Return the (X, Y) coordinate for the center point of the cell that contains the specified text.  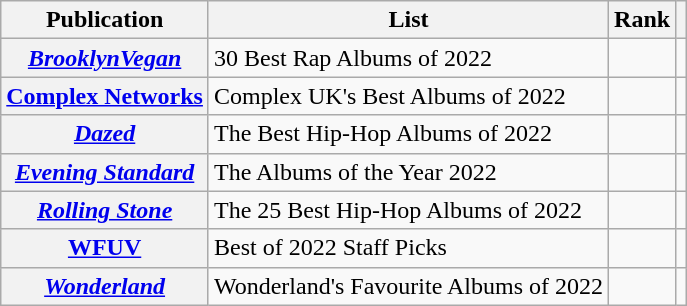
Wonderland (105, 286)
Evening Standard (105, 172)
Rolling Stone (105, 210)
List (408, 20)
Wonderland's Favourite Albums of 2022 (408, 286)
30 Best Rap Albums of 2022 (408, 58)
The Best Hip-Hop Albums of 2022 (408, 134)
Rank (642, 20)
Dazed (105, 134)
WFUV (105, 248)
The 25 Best Hip-Hop Albums of 2022 (408, 210)
BrooklynVegan (105, 58)
Best of 2022 Staff Picks (408, 248)
Publication (105, 20)
Complex Networks (105, 96)
The Albums of the Year 2022 (408, 172)
Complex UK's Best Albums of 2022 (408, 96)
